Output the (x, y) coordinate of the center of the cell containing the given text.  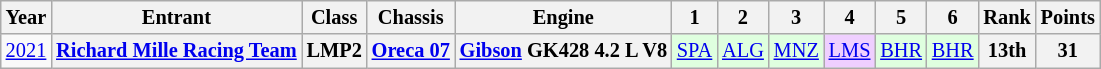
ALG (743, 51)
LMS (850, 51)
Chassis (411, 17)
2021 (26, 51)
5 (901, 17)
LMP2 (334, 51)
Richard Mille Racing Team (176, 51)
6 (953, 17)
2 (743, 17)
Oreca 07 (411, 51)
Rank (1006, 17)
Entrant (176, 17)
MNZ (796, 51)
Gibson GK428 4.2 L V8 (564, 51)
13th (1006, 51)
1 (694, 17)
SPA (694, 51)
Class (334, 17)
4 (850, 17)
Points (1068, 17)
3 (796, 17)
Engine (564, 17)
31 (1068, 51)
Year (26, 17)
